Return (x, y) of the center of cell containing provided text 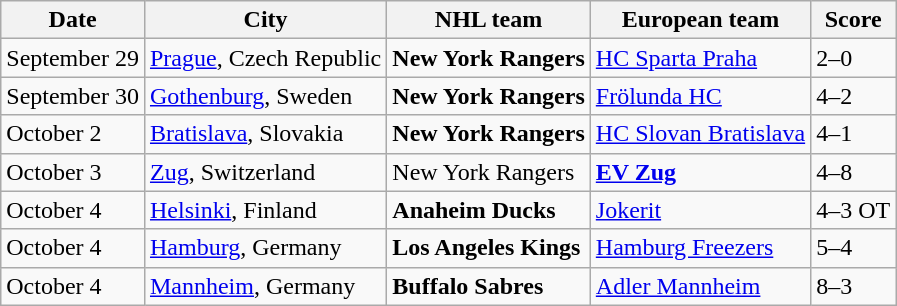
NHL team (488, 20)
September 30 (73, 96)
City (265, 20)
Frölunda HC (700, 96)
Date (73, 20)
October 2 (73, 134)
Gothenburg, Sweden (265, 96)
Adler Mannheim (700, 286)
Mannheim, Germany (265, 286)
Anaheim Ducks (488, 210)
Hamburg, Germany (265, 248)
October 3 (73, 172)
4–1 (854, 134)
HC Slovan Bratislava (700, 134)
Helsinki, Finland (265, 210)
EV Zug (700, 172)
September 29 (73, 58)
4–2 (854, 96)
Prague, Czech Republic (265, 58)
Jokerit (700, 210)
Zug, Switzerland (265, 172)
European team (700, 20)
8–3 (854, 286)
HC Sparta Praha (700, 58)
Buffalo Sabres (488, 286)
4–8 (854, 172)
4–3 OT (854, 210)
Score (854, 20)
5–4 (854, 248)
2–0 (854, 58)
Hamburg Freezers (700, 248)
Bratislava, Slovakia (265, 134)
Los Angeles Kings (488, 248)
